Pinpoint the cell where the given text exists, returning its (x, y) midpoint coordinate. 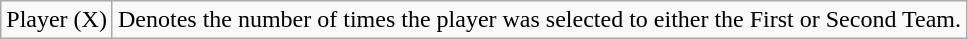
Denotes the number of times the player was selected to either the First or Second Team. (539, 20)
Player (X) (57, 20)
